Provide the [x, y] coordinate of the cell's center where the given text is located.  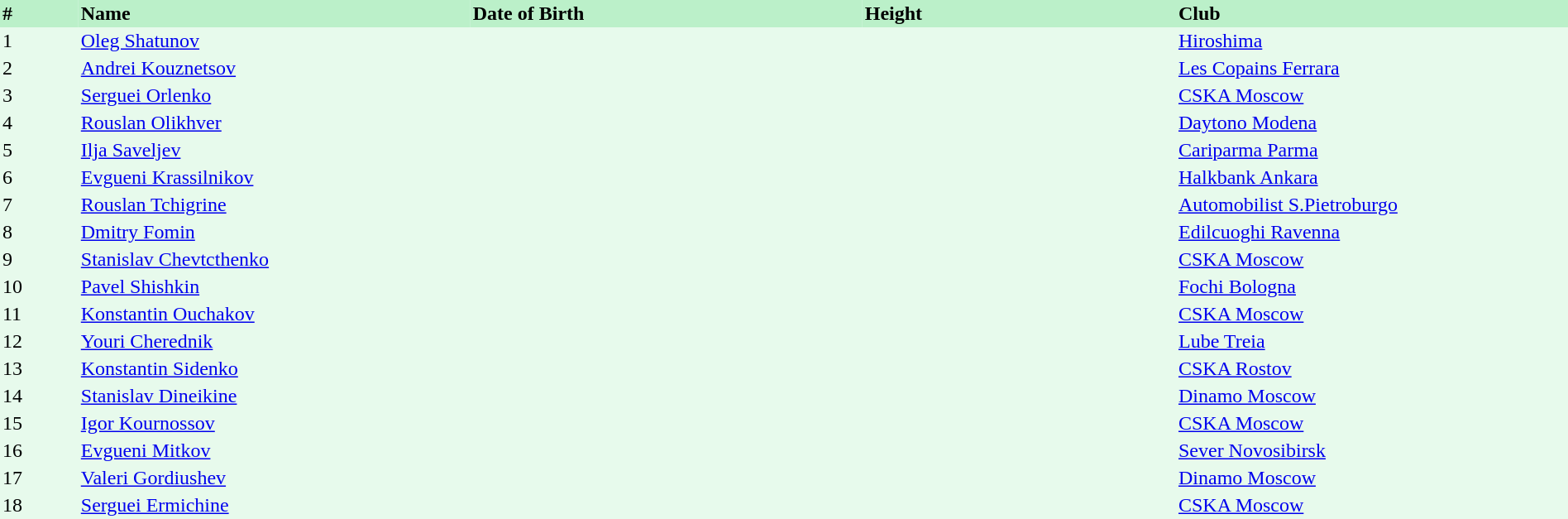
3 [40, 96]
# [40, 13]
Ilja Saveljev [275, 151]
2 [40, 68]
14 [40, 396]
18 [40, 505]
10 [40, 286]
4 [40, 123]
11 [40, 315]
7 [40, 205]
Name [275, 13]
Pavel Shishkin [275, 286]
CSKA Rostov [1372, 369]
Edilcuoghi Ravenna [1372, 232]
16 [40, 450]
Andrei Kouznetsov [275, 68]
Oleg Shatunov [275, 41]
12 [40, 341]
Halkbank Ankara [1372, 177]
Lube Treia [1372, 341]
Evgueni Mitkov [275, 450]
Rouslan Olikhver [275, 123]
Konstantin Sidenko [275, 369]
Youri Cherednik [275, 341]
Stanislav Dineikine [275, 396]
Club [1372, 13]
Igor Kournossov [275, 424]
Stanislav Chevtcthenko [275, 260]
Les Copains Ferrara [1372, 68]
Daytono Modena [1372, 123]
Cariparma Parma [1372, 151]
Valeri Gordiushev [275, 478]
1 [40, 41]
Dmitry Fomin [275, 232]
Hiroshima [1372, 41]
Rouslan Tchigrine [275, 205]
Sever Novosibirsk [1372, 450]
17 [40, 478]
Automobilist S.Pietroburgo [1372, 205]
5 [40, 151]
Evgueni Krassilnikov [275, 177]
Serguei Ermichine [275, 505]
9 [40, 260]
13 [40, 369]
8 [40, 232]
Konstantin Ouchakov [275, 315]
Date of Birth [667, 13]
15 [40, 424]
6 [40, 177]
Serguei Orlenko [275, 96]
Height [1019, 13]
Fochi Bologna [1372, 286]
